For the text-containing cell, return its midpoint in [X, Y] coordinate format. 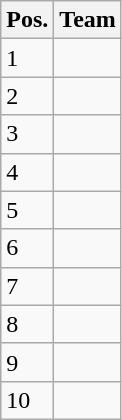
4 [28, 172]
1 [28, 58]
10 [28, 400]
6 [28, 248]
Pos. [28, 20]
7 [28, 286]
3 [28, 134]
2 [28, 96]
5 [28, 210]
8 [28, 324]
9 [28, 362]
Team [88, 20]
